Identify which cell holds the provided text, then report its (X, Y) central coordinate. 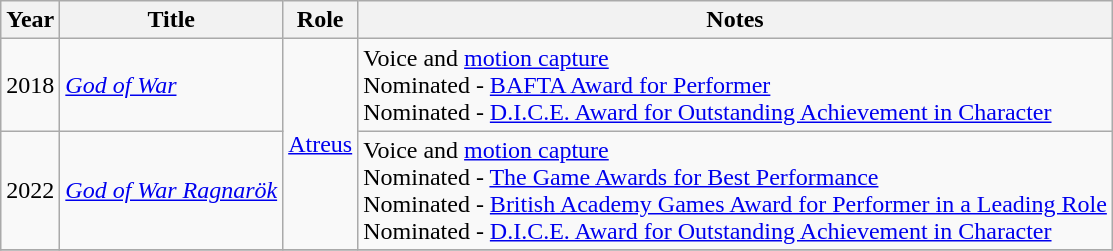
Atreus (320, 144)
God of War Ragnarök (172, 190)
Title (172, 20)
Voice and motion capture Nominated - BAFTA Award for Performer Nominated - D.I.C.E. Award for Outstanding Achievement in Character (736, 85)
Year (30, 20)
God of War (172, 85)
Role (320, 20)
2018 (30, 85)
Notes (736, 20)
2022 (30, 190)
